Extract the (x, y) coordinate from the center of the cell holding the provided text.  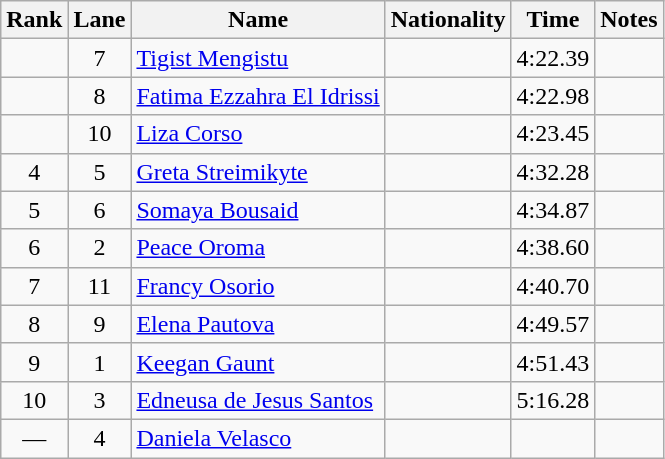
5:16.28 (553, 400)
4:38.60 (553, 248)
— (34, 438)
11 (100, 286)
4:23.45 (553, 134)
Name (258, 20)
Notes (629, 20)
1 (100, 362)
4:32.28 (553, 172)
Keegan Gaunt (258, 362)
Fatima Ezzahra El Idrissi (258, 96)
Francy Osorio (258, 286)
4:51.43 (553, 362)
Nationality (448, 20)
4:22.39 (553, 58)
3 (100, 400)
Greta Streimikyte (258, 172)
Lane (100, 20)
4:40.70 (553, 286)
Daniela Velasco (258, 438)
Elena Pautova (258, 324)
Peace Oroma (258, 248)
Somaya Bousaid (258, 210)
2 (100, 248)
4:22.98 (553, 96)
4:34.87 (553, 210)
Rank (34, 20)
Tigist Mengistu (258, 58)
Time (553, 20)
Liza Corso (258, 134)
4:49.57 (553, 324)
Edneusa de Jesus Santos (258, 400)
